Pinpoint the cell where the given text exists, returning its (x, y) midpoint coordinate. 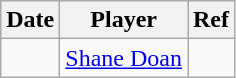
Player (124, 20)
Shane Doan (124, 58)
Ref (212, 20)
Date (30, 20)
